Scan for the cell matching the given text and deliver its [X, Y] coordinate at center. 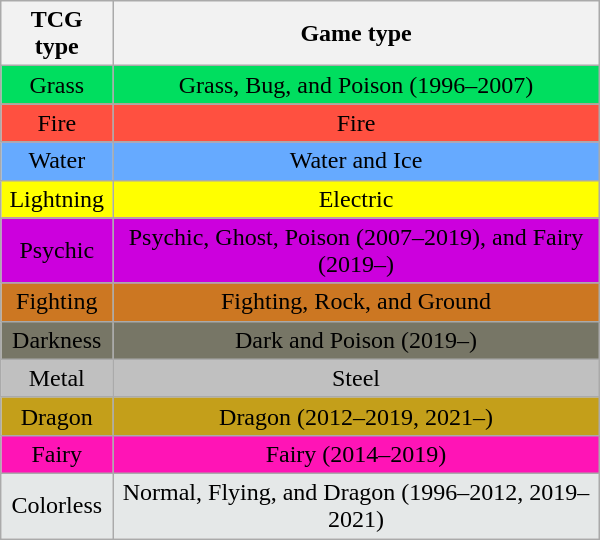
Dragon (2012–2019, 2021–) [356, 416]
Colorless [57, 506]
Fairy (2014–2019) [356, 454]
Psychic [57, 250]
Electric [356, 199]
Water [57, 161]
Fighting [57, 302]
Normal, Flying, and Dragon (1996–2012, 2019–2021) [356, 506]
Metal [57, 378]
Fairy [57, 454]
Grass [57, 85]
Fighting, Rock, and Ground [356, 302]
Dark and Poison (2019–) [356, 340]
Darkness [57, 340]
Game type [356, 34]
Lightning [57, 199]
TCG type [57, 34]
Dragon [57, 416]
Water and Ice [356, 161]
Grass, Bug, and Poison (1996–2007) [356, 85]
Steel [356, 378]
Psychic, Ghost, Poison (2007–2019), and Fairy (2019–) [356, 250]
